Locate the cell with the specified text and output its [X, Y] center coordinate. 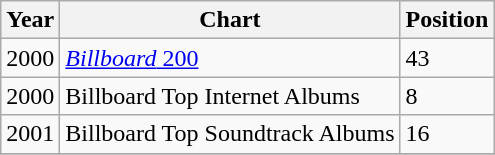
Billboard Top Internet Albums [230, 96]
16 [447, 134]
2001 [30, 134]
Year [30, 20]
Position [447, 20]
Billboard Top Soundtrack Albums [230, 134]
8 [447, 96]
43 [447, 58]
Billboard 200 [230, 58]
Chart [230, 20]
